Capture the cell that displays the provided text and extract its (x, y) central coordinate. 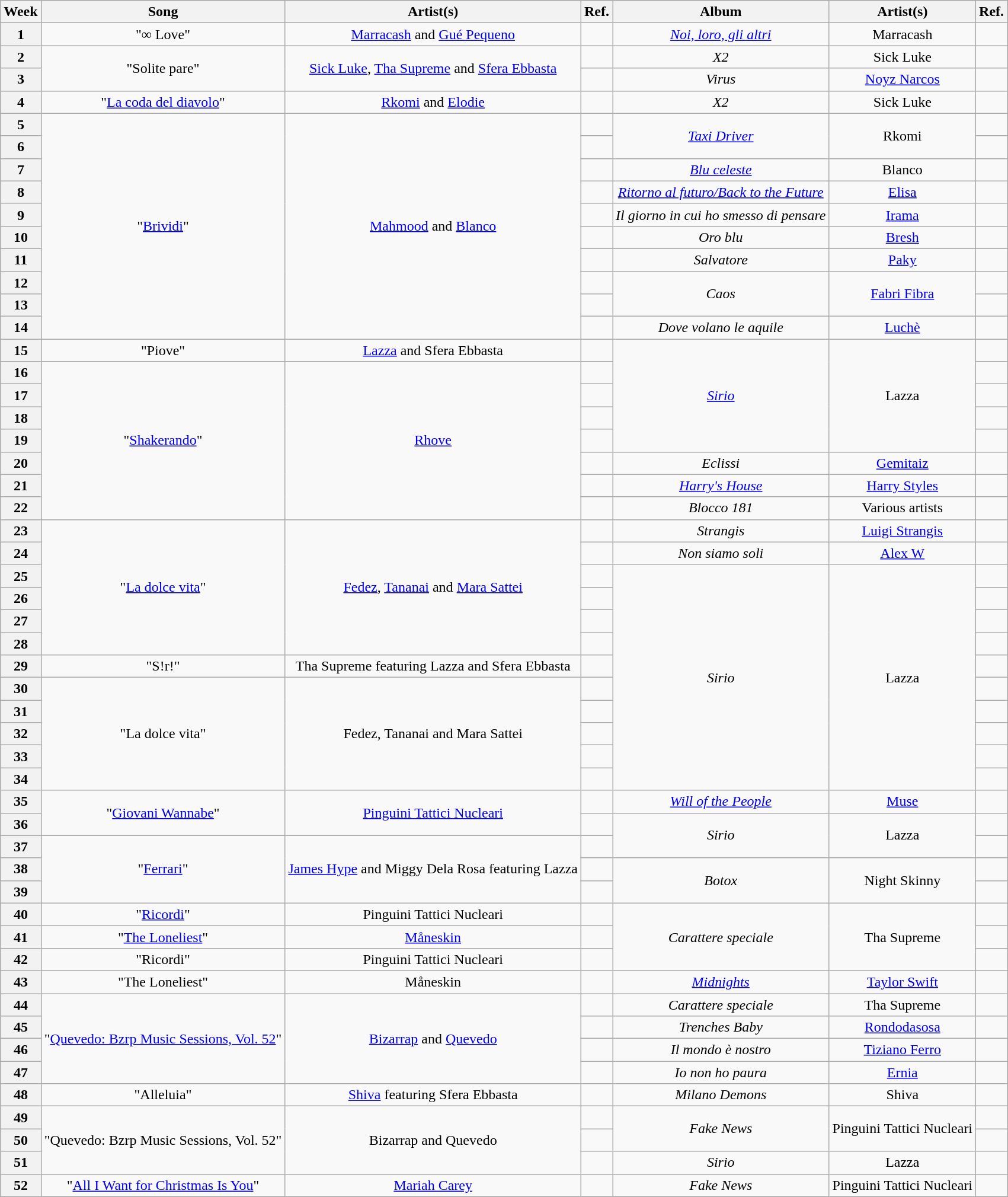
Oro blu (721, 237)
40 (21, 914)
"Solite pare" (163, 68)
10 (21, 237)
27 (21, 621)
Harry's House (721, 486)
"Piove" (163, 350)
8 (21, 192)
Night Skinny (903, 880)
Taxi Driver (721, 136)
52 (21, 1185)
30 (21, 689)
Alex W (903, 553)
Rkomi and Elodie (433, 102)
42 (21, 959)
Lazza and Sfera Ebbasta (433, 350)
Various artists (903, 508)
33 (21, 756)
29 (21, 666)
4 (21, 102)
3 (21, 79)
Il giorno in cui ho smesso di pensare (721, 215)
Luchè (903, 328)
Il mondo è nostro (721, 1050)
26 (21, 598)
35 (21, 802)
21 (21, 486)
14 (21, 328)
James Hype and Miggy Dela Rosa featuring Lazza (433, 869)
Marracash and Gué Pequeno (433, 34)
"La coda del diavolo" (163, 102)
Ritorno al futuro/Back to the Future (721, 192)
Mariah Carey (433, 1185)
34 (21, 779)
25 (21, 576)
47 (21, 1072)
Rhove (433, 441)
48 (21, 1095)
Ernia (903, 1072)
1 (21, 34)
Harry Styles (903, 486)
Elisa (903, 192)
Tiziano Ferro (903, 1050)
Io non ho paura (721, 1072)
Tha Supreme featuring Lazza and Sfera Ebbasta (433, 666)
Gemitaiz (903, 463)
15 (21, 350)
Rkomi (903, 136)
24 (21, 553)
Blocco 181 (721, 508)
7 (21, 170)
Paky (903, 260)
31 (21, 711)
Marracash (903, 34)
51 (21, 1163)
13 (21, 305)
45 (21, 1027)
46 (21, 1050)
Botox (721, 880)
Noi, loro, gli altri (721, 34)
37 (21, 847)
32 (21, 734)
"Alleluia" (163, 1095)
Song (163, 12)
18 (21, 418)
"Brividi" (163, 226)
Eclissi (721, 463)
41 (21, 937)
19 (21, 441)
Caos (721, 294)
28 (21, 643)
Virus (721, 79)
Album (721, 12)
Salvatore (721, 260)
Midnights (721, 982)
Blanco (903, 170)
39 (21, 892)
16 (21, 373)
38 (21, 869)
49 (21, 1118)
43 (21, 982)
Non siamo soli (721, 553)
20 (21, 463)
17 (21, 395)
Noyz Narcos (903, 79)
Strangis (721, 531)
Muse (903, 802)
9 (21, 215)
2 (21, 57)
36 (21, 824)
Rondodasosa (903, 1027)
"S!r!" (163, 666)
Dove volano le aquile (721, 328)
22 (21, 508)
Irama (903, 215)
44 (21, 1005)
Shiva (903, 1095)
23 (21, 531)
"∞ Love" (163, 34)
"Shakerando" (163, 441)
Blu celeste (721, 170)
Taylor Swift (903, 982)
Bresh (903, 237)
5 (21, 125)
11 (21, 260)
12 (21, 283)
Week (21, 12)
6 (21, 147)
Luigi Strangis (903, 531)
Sick Luke, Tha Supreme and Sfera Ebbasta (433, 68)
"All I Want for Christmas Is You" (163, 1185)
"Ferrari" (163, 869)
"Giovani Wannabe" (163, 813)
Will of the People (721, 802)
Trenches Baby (721, 1027)
Fabri Fibra (903, 294)
50 (21, 1140)
Shiva featuring Sfera Ebbasta (433, 1095)
Mahmood and Blanco (433, 226)
Milano Demons (721, 1095)
